For the text-containing cell, return its midpoint in [x, y] coordinate format. 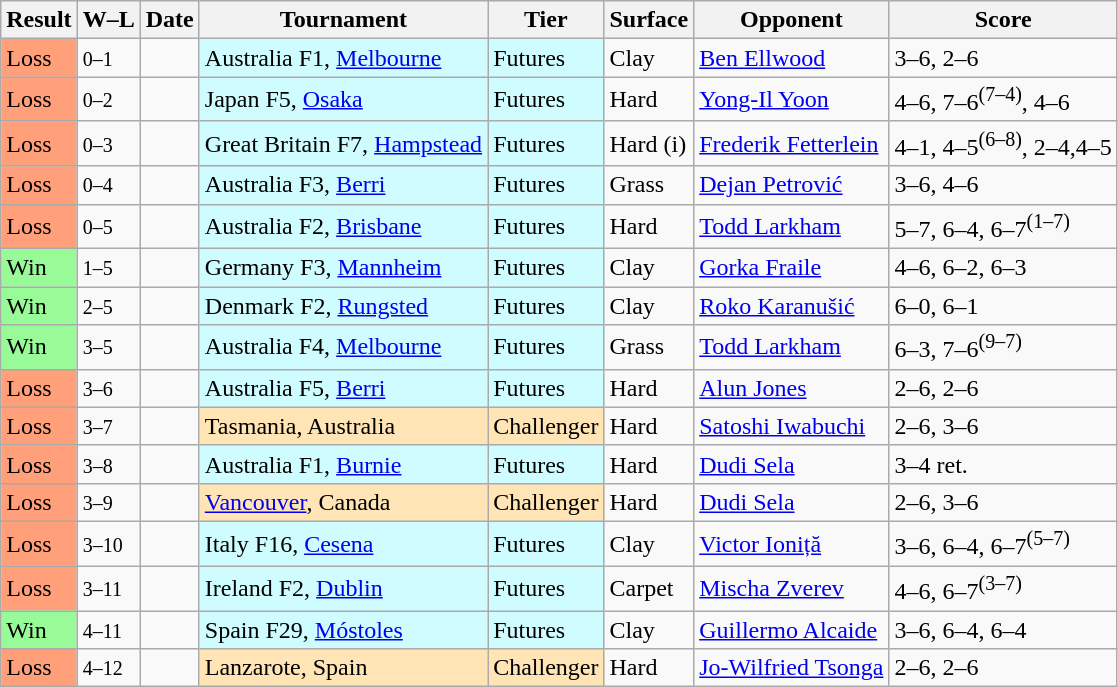
Italy F16, Cesena [343, 544]
0–3 [108, 144]
Yong-Il Yoon [792, 100]
3–6, 6–4, 6–4 [1003, 630]
Denmark F2, Rungsted [343, 306]
W–L [108, 20]
6–3, 7–6(9–7) [1003, 348]
3–7 [108, 426]
4–11 [108, 630]
3–6, 2–6 [1003, 58]
5–7, 6–4, 6–7(1–7) [1003, 226]
Jo-Wilfried Tsonga [792, 668]
Lanzarote, Spain [343, 668]
3–6, 4–6 [1003, 185]
3–5 [108, 348]
6–0, 6–1 [1003, 306]
Spain F29, Móstoles [343, 630]
Gorka Fraile [792, 268]
Satoshi Iwabuchi [792, 426]
4–6, 6–2, 6–3 [1003, 268]
Dejan Petrović [792, 185]
2–5 [108, 306]
3–11 [108, 588]
Guillermo Alcaide [792, 630]
Australia F3, Berri [343, 185]
3–6, 6–4, 6–7(5–7) [1003, 544]
Roko Karanušić [792, 306]
Score [1003, 20]
4–6, 6–7(3–7) [1003, 588]
3–4 ret. [1003, 464]
Carpet [649, 588]
Ben Ellwood [792, 58]
4–1, 4–5(6–8), 2–4,4–5 [1003, 144]
Tier [546, 20]
Japan F5, Osaka [343, 100]
Surface [649, 20]
Opponent [792, 20]
0–1 [108, 58]
Tournament [343, 20]
Hard (i) [649, 144]
3–8 [108, 464]
Result [39, 20]
Tasmania, Australia [343, 426]
3–10 [108, 544]
Australia F1, Melbourne [343, 58]
Frederik Fetterlein [792, 144]
Australia F5, Berri [343, 388]
Alun Jones [792, 388]
Mischa Zverev [792, 588]
Australia F2, Brisbane [343, 226]
0–4 [108, 185]
0–5 [108, 226]
0–2 [108, 100]
4–6, 7–6(7–4), 4–6 [1003, 100]
1–5 [108, 268]
Australia F1, Burnie [343, 464]
Germany F3, Mannheim [343, 268]
Date [170, 20]
3–9 [108, 502]
Vancouver, Canada [343, 502]
Australia F4, Melbourne [343, 348]
Victor Ioniță [792, 544]
4–12 [108, 668]
3–6 [108, 388]
Ireland F2, Dublin [343, 588]
Great Britain F7, Hampstead [343, 144]
